Determine the [x, y] coordinate at the center of the cell enclosing the given text.  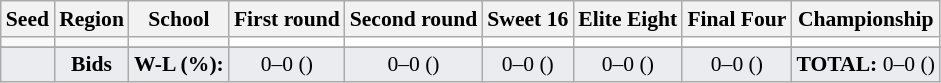
TOTAL: 0–0 () [865, 65]
Championship [865, 19]
Second round [414, 19]
Final Four [736, 19]
Elite Eight [628, 19]
Bids [92, 65]
Sweet 16 [528, 19]
Seed [28, 19]
School [179, 19]
W-L (%): [179, 65]
First round [287, 19]
Region [92, 19]
